From the cell containing the given text, extract its center point as [x, y] coordinate. 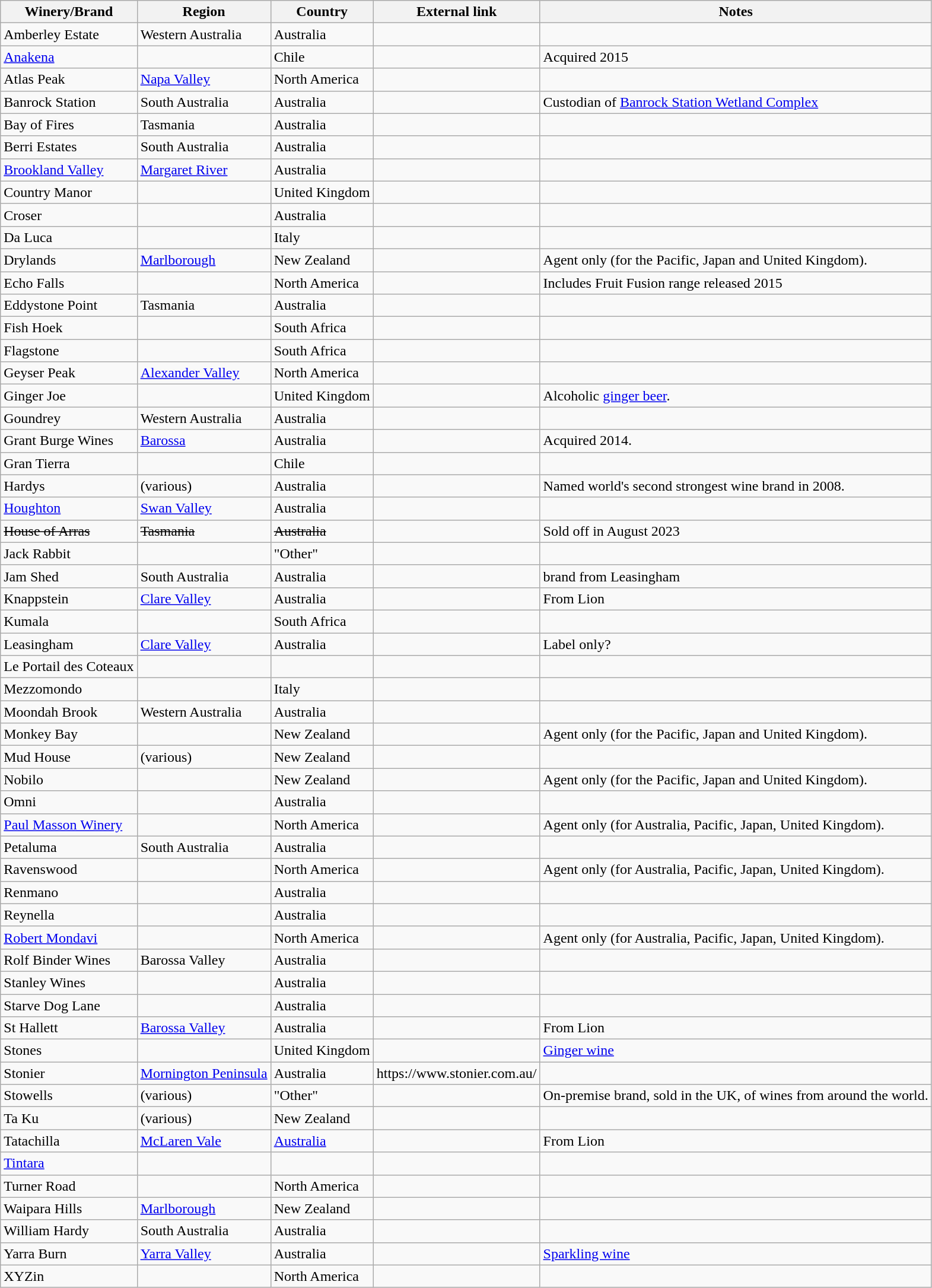
External link [457, 12]
Starve Dog Lane [69, 1006]
Kumala [69, 621]
Custodian of Banrock Station Wetland Complex [736, 102]
Flagstone [69, 351]
Region [204, 12]
Drylands [69, 260]
Knappstein [69, 599]
Acquired 2015 [736, 57]
Acquired 2014. [736, 441]
Tatachilla [69, 1141]
Atlas Peak [69, 79]
Ginger Joe [69, 396]
Barossa [204, 441]
Jack Rabbit [69, 554]
Alexander Valley [204, 373]
Notes [736, 12]
Croser [69, 215]
Ravenswood [69, 870]
Sparkling wine [736, 1254]
Waipara Hills [69, 1209]
XYZin [69, 1276]
Ta Ku [69, 1118]
Omni [69, 802]
Goundrey [69, 418]
On-premise brand, sold in the UK, of wines from around the world. [736, 1096]
Banrock Station [69, 102]
Nobilo [69, 780]
St Hallett [69, 1028]
William Hardy [69, 1231]
Petaluma [69, 847]
Yarra Burn [69, 1254]
Mornington Peninsula [204, 1073]
Monkey Bay [69, 734]
Leasingham [69, 644]
Grant Burge Wines [69, 441]
Tintara [69, 1163]
Jam Shed [69, 576]
Stanley Wines [69, 982]
Rolf Binder Wines [69, 960]
Gran Tierra [69, 463]
Echo Falls [69, 283]
Da Luca [69, 237]
Named world's second strongest wine brand in 2008. [736, 486]
Hardys [69, 486]
Fish Hoek [69, 328]
Napa Valley [204, 79]
Margaret River [204, 170]
Anakena [69, 57]
Turner Road [69, 1186]
Paul Masson Winery [69, 825]
Label only? [736, 644]
McLaren Vale [204, 1141]
brand from Leasingham [736, 576]
Country [322, 12]
Berri Estates [69, 147]
Stonier [69, 1073]
Houghton [69, 508]
Stones [69, 1051]
Sold off in August 2023 [736, 531]
Moondah Brook [69, 712]
Eddystone Point [69, 306]
Le Portail des Coteaux [69, 667]
Amberley Estate [69, 34]
Winery/Brand [69, 12]
Ginger wine [736, 1051]
Bay of Fires [69, 125]
Mud House [69, 757]
Mezzomondo [69, 689]
Includes Fruit Fusion range released 2015 [736, 283]
Robert Mondavi [69, 937]
https://www.stonier.com.au/ [457, 1073]
Alcoholic ginger beer. [736, 396]
Reynella [69, 915]
Country Manor [69, 192]
Yarra Valley [204, 1254]
Swan Valley [204, 508]
Geyser Peak [69, 373]
Renmano [69, 892]
Stowells [69, 1096]
House of Arras [69, 531]
Brookland Valley [69, 170]
